Determine the [X, Y] coordinate at the center of the cell enclosing the given text.  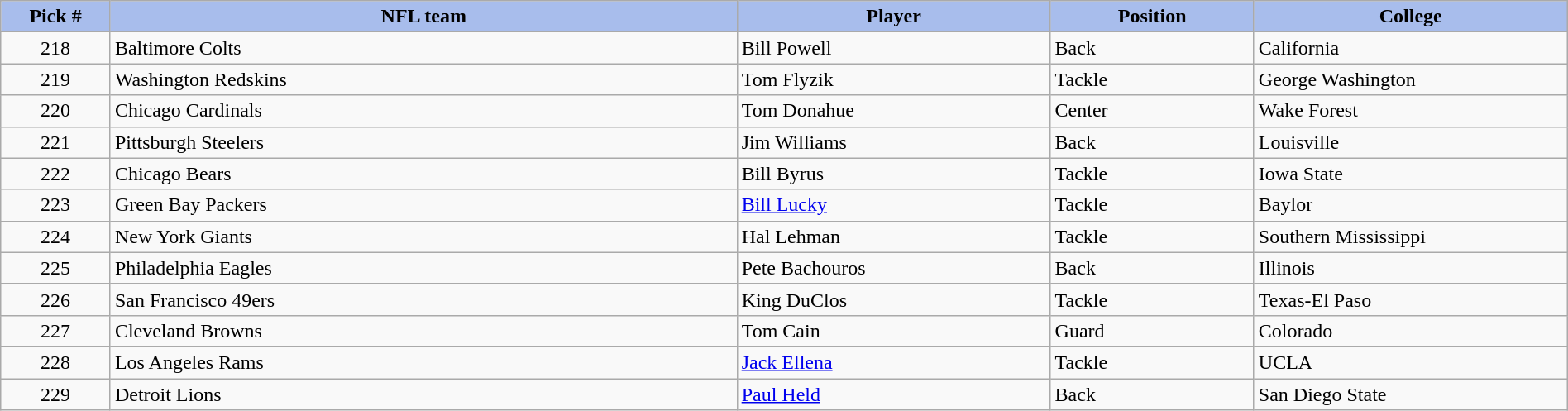
California [1411, 48]
Tom Donahue [893, 111]
Philadelphia Eagles [423, 268]
Jim Williams [893, 142]
College [1411, 17]
Baltimore Colts [423, 48]
Position [1152, 17]
222 [56, 174]
Center [1152, 111]
Paul Held [893, 394]
Player [893, 17]
Jack Ellena [893, 362]
227 [56, 331]
Pick # [56, 17]
220 [56, 111]
Louisville [1411, 142]
Texas-El Paso [1411, 299]
Pete Bachouros [893, 268]
Southern Mississippi [1411, 237]
Cleveland Browns [423, 331]
218 [56, 48]
George Washington [1411, 79]
221 [56, 142]
Chicago Bears [423, 174]
223 [56, 205]
Tom Flyzik [893, 79]
Pittsburgh Steelers [423, 142]
Bill Byrus [893, 174]
Bill Lucky [893, 205]
Hal Lehman [893, 237]
Iowa State [1411, 174]
Illinois [1411, 268]
Wake Forest [1411, 111]
Tom Cain [893, 331]
Green Bay Packers [423, 205]
Washington Redskins [423, 79]
225 [56, 268]
King DuClos [893, 299]
229 [56, 394]
New York Giants [423, 237]
Detroit Lions [423, 394]
224 [56, 237]
San Diego State [1411, 394]
San Francisco 49ers [423, 299]
219 [56, 79]
UCLA [1411, 362]
228 [56, 362]
Baylor [1411, 205]
Bill Powell [893, 48]
NFL team [423, 17]
Colorado [1411, 331]
Guard [1152, 331]
Chicago Cardinals [423, 111]
226 [56, 299]
Los Angeles Rams [423, 362]
